Extract the (x, y) coordinate from the center of the cell holding the provided text.  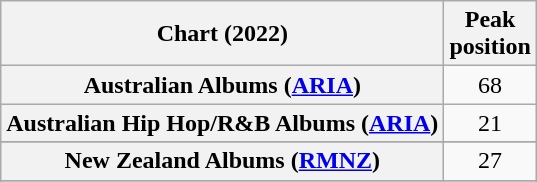
Australian Hip Hop/R&B Albums (ARIA) (222, 123)
68 (490, 85)
Australian Albums (ARIA) (222, 85)
27 (490, 161)
New Zealand Albums (RMNZ) (222, 161)
21 (490, 123)
Peakposition (490, 34)
Chart (2022) (222, 34)
